Locate the cell with the specified text and output its (X, Y) center coordinate. 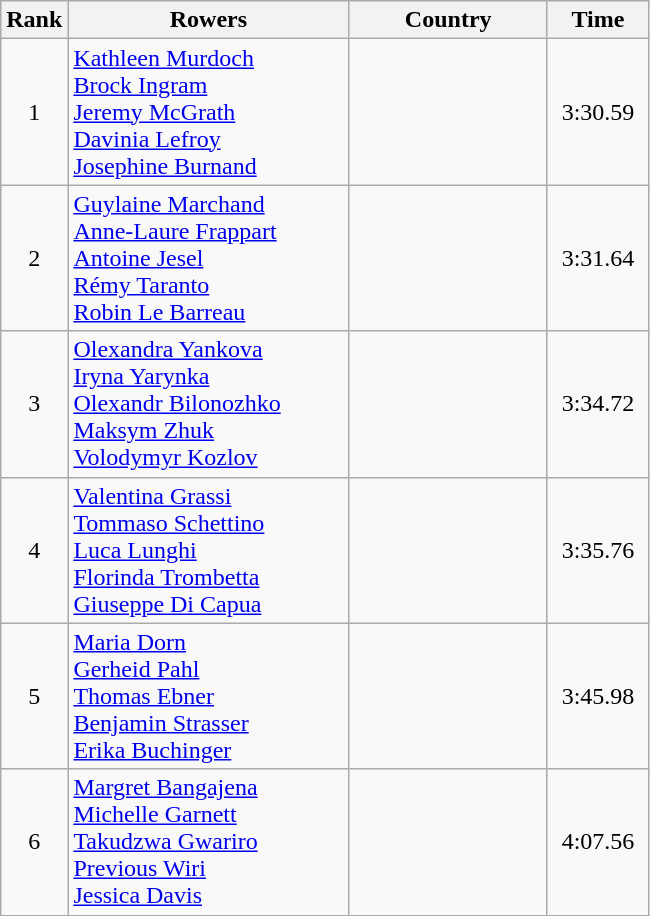
1 (34, 112)
3 (34, 404)
Rank (34, 20)
4 (34, 550)
3:45.98 (598, 696)
Maria DornGerheid PahlThomas EbnerBenjamin StrasserErika Buchinger (208, 696)
4:07.56 (598, 842)
Kathleen MurdochBrock IngramJeremy McGrathDavinia LefroyJosephine Burnand (208, 112)
Rowers (208, 20)
3:30.59 (598, 112)
Time (598, 20)
Guylaine MarchandAnne-Laure FrappartAntoine JeselRémy TarantoRobin Le Barreau (208, 258)
Margret BangajenaMichelle GarnettTakudzwa GwariroPrevious WiriJessica Davis (208, 842)
6 (34, 842)
3:35.76 (598, 550)
Olexandra YankovaIryna YarynkaOlexandr BilonozhkoMaksym ZhukVolodymyr Kozlov (208, 404)
Country (448, 20)
3:31.64 (598, 258)
5 (34, 696)
2 (34, 258)
Valentina GrassiTommaso SchettinoLuca LunghiFlorinda TrombettaGiuseppe Di Capua (208, 550)
3:34.72 (598, 404)
